Return the [x, y] coordinate for the center point of the cell that contains the specified text.  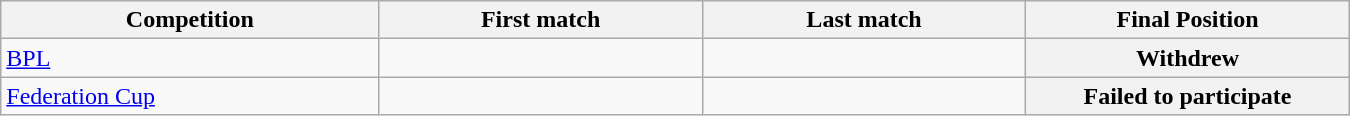
Final Position [1188, 20]
Last match [864, 20]
BPL [190, 58]
Failed to participate [1188, 96]
Federation Cup [190, 96]
First match [540, 20]
Withdrew [1188, 58]
Competition [190, 20]
